Scan for the cell matching the given text and deliver its [X, Y] coordinate at center. 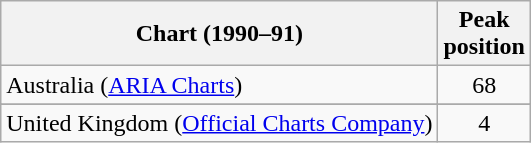
68 [484, 85]
Australia (ARIA Charts) [220, 85]
4 [484, 123]
Chart (1990–91) [220, 34]
United Kingdom (Official Charts Company) [220, 123]
Peakposition [484, 34]
